Find where the given text appears and provide that cell's center as [x, y] coordinate. 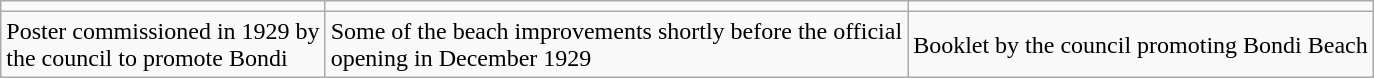
Some of the beach improvements shortly before the official opening in December 1929 [616, 44]
Booklet by the council promoting Bondi Beach [1141, 44]
Poster commissioned in 1929 by the council to promote Bondi [163, 44]
